For the text-containing cell, return its midpoint in (X, Y) coordinate format. 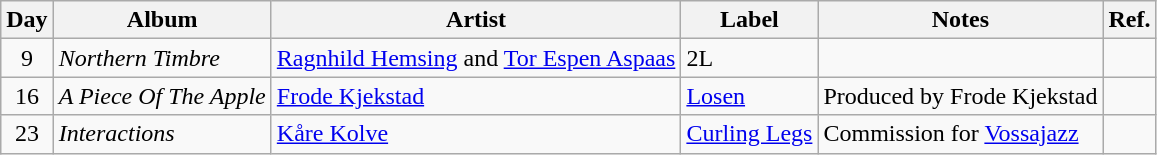
Interactions (162, 134)
Northern Timbre (162, 58)
Curling Legs (750, 134)
Notes (960, 20)
Kåre Kolve (476, 134)
Day (27, 20)
16 (27, 96)
2L (750, 58)
23 (27, 134)
Ragnhild Hemsing and Tor Espen Aspaas (476, 58)
Losen (750, 96)
Ref. (1130, 20)
Artist (476, 20)
Label (750, 20)
Frode Kjekstad (476, 96)
Commission for Vossajazz (960, 134)
A Piece Of The Apple (162, 96)
Album (162, 20)
9 (27, 58)
Produced by Frode Kjekstad (960, 96)
